Capture the cell that displays the provided text and extract its [x, y] central coordinate. 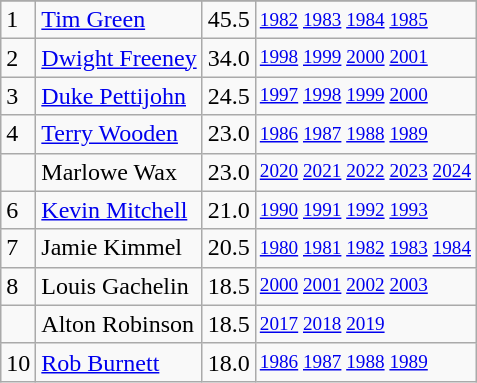
Alton Robinson [119, 324]
3 [18, 96]
Jamie Kimmel [119, 248]
6 [18, 210]
1980 1981 1982 1983 1984 [365, 248]
24.5 [228, 96]
Tim Green [119, 20]
Marlowe Wax [119, 172]
Kevin Mitchell [119, 210]
Louis Gachelin [119, 286]
21.0 [228, 210]
Rob Burnett [119, 362]
7 [18, 248]
2020 2021 2022 2023 2024 [365, 172]
10 [18, 362]
1982 1983 1984 1985 [365, 20]
1998 1999 2000 2001 [365, 58]
1 [18, 20]
1990 1991 1992 1993 [365, 210]
8 [18, 286]
Dwight Freeney [119, 58]
18.0 [228, 362]
20.5 [228, 248]
Duke Pettijohn [119, 96]
2017 2018 2019 [365, 324]
2 [18, 58]
4 [18, 134]
2000 2001 2002 2003 [365, 286]
1997 1998 1999 2000 [365, 96]
34.0 [228, 58]
45.5 [228, 20]
Terry Wooden [119, 134]
